Detect which cell encompasses the target text, then output its [x, y] center coordinate. 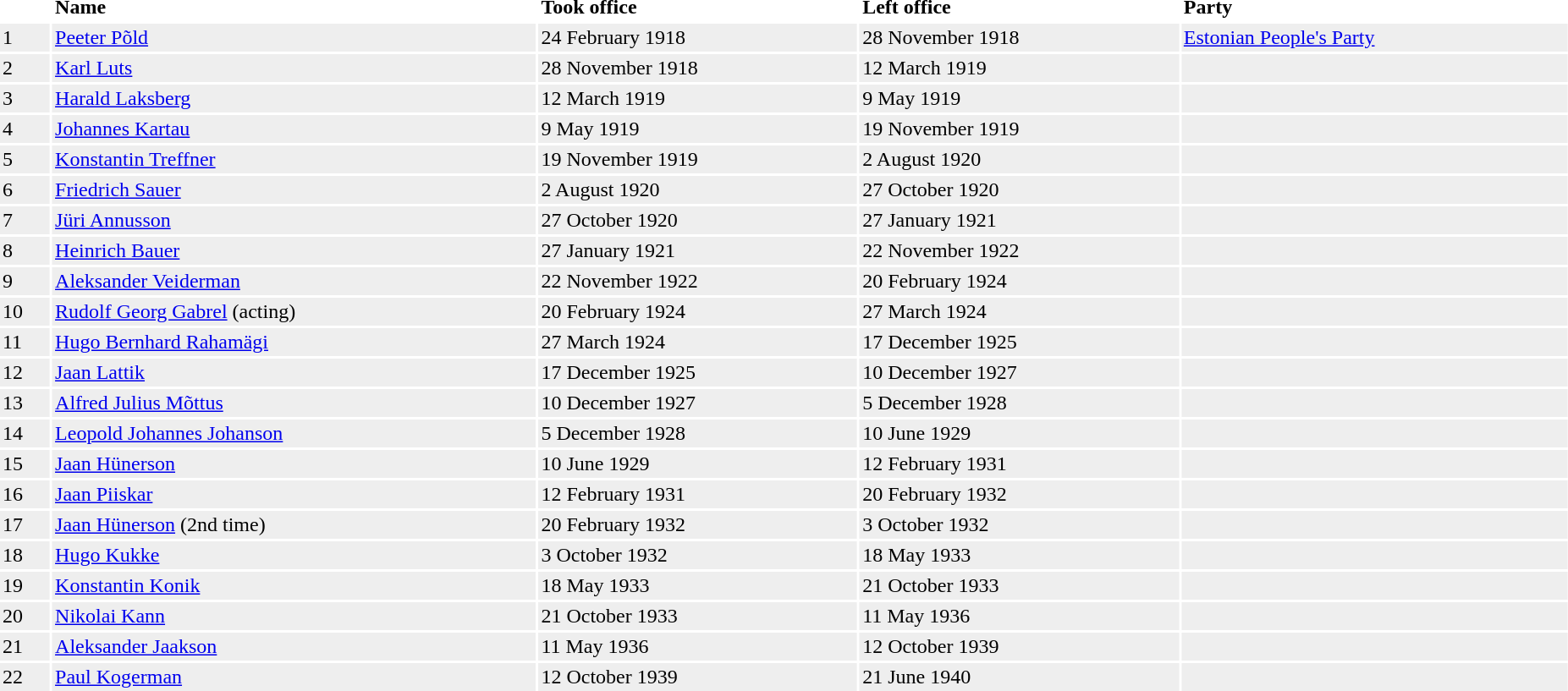
15 [25, 463]
5 [25, 159]
Friedrich Sauer [294, 189]
Harald Laksberg [294, 98]
21 [25, 646]
12 [25, 372]
11 [25, 342]
Peeter Põld [294, 37]
19 [25, 585]
10 [25, 311]
20 [25, 616]
21 June 1940 [1019, 677]
18 [25, 555]
Aleksander Jaakson [294, 646]
3 [25, 98]
13 [25, 403]
Aleksander Veiderman [294, 281]
Johannes Kartau [294, 129]
Alfred Julius Mõttus [294, 403]
Jaan Hünerson (2nd time) [294, 524]
Konstantin Treffner [294, 159]
Jaan Hünerson [294, 463]
9 [25, 281]
Hugo Kukke [294, 555]
6 [25, 189]
17 [25, 524]
Jüri Annusson [294, 220]
Leopold Johannes Johanson [294, 433]
4 [25, 129]
14 [25, 433]
22 [25, 677]
Karl Luts [294, 68]
Estonian People's Party [1374, 37]
1 [25, 37]
Nikolai Kann [294, 616]
Paul Kogerman [294, 677]
24 February 1918 [697, 37]
2 [25, 68]
Heinrich Bauer [294, 250]
Konstantin Konik [294, 585]
Hugo Bernhard Rahamägi [294, 342]
7 [25, 220]
16 [25, 494]
8 [25, 250]
Jaan Lattik [294, 372]
Jaan Piiskar [294, 494]
Rudolf Georg Gabrel (acting) [294, 311]
